Determine the (X, Y) coordinate at the center of the cell enclosing the given text.  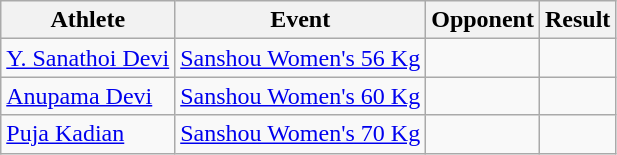
Y. Sanathoi Devi (88, 58)
Sanshou Women's 60 Kg (300, 96)
Opponent (483, 20)
Sanshou Women's 70 Kg (300, 134)
Athlete (88, 20)
Anupama Devi (88, 96)
Puja Kadian (88, 134)
Result (577, 20)
Event (300, 20)
Sanshou Women's 56 Kg (300, 58)
